Determine the [x, y] coordinate at the center of the cell enclosing the given text.  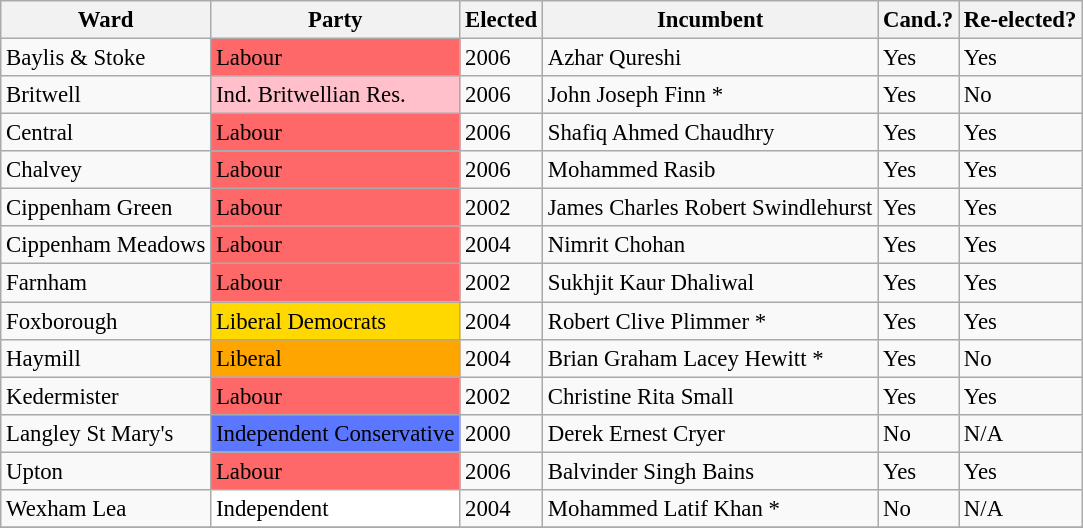
2000 [502, 433]
Balvinder Singh Bains [710, 471]
Wexham Lea [106, 509]
Ward [106, 20]
Central [106, 133]
Cand.? [918, 20]
Britwell [106, 95]
John Joseph Finn * [710, 95]
Robert Clive Plimmer * [710, 321]
Liberal [336, 358]
Christine Rita Small [710, 396]
Party [336, 20]
Langley St Mary's [106, 433]
Independent [336, 509]
James Charles Robert Swindlehurst [710, 208]
Kedermister [106, 396]
Farnham [106, 283]
Incumbent [710, 20]
Brian Graham Lacey Hewitt * [710, 358]
Liberal Democrats [336, 321]
Sukhjit Kaur Dhaliwal [710, 283]
Shafiq Ahmed Chaudhry [710, 133]
Nimrit Chohan [710, 245]
Derek Ernest Cryer [710, 433]
Cippenham Green [106, 208]
Ind. Britwellian Res. [336, 95]
Haymill [106, 358]
Chalvey [106, 170]
Re-elected? [1020, 20]
Upton [106, 471]
Baylis & Stoke [106, 58]
Cippenham Meadows [106, 245]
Elected [502, 20]
Azhar Qureshi [710, 58]
Independent Conservative [336, 433]
Foxborough [106, 321]
Mohammed Rasib [710, 170]
Mohammed Latif Khan * [710, 509]
